Search for the cell housing the specified text and yield its [X, Y] center coordinate. 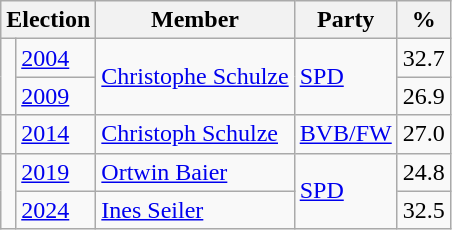
2004 [56, 58]
Member [195, 20]
Election [48, 20]
BVB/FW [346, 134]
27.0 [424, 134]
% [424, 20]
Ortwin Baier [195, 172]
2009 [56, 96]
2024 [56, 210]
Ines Seiler [195, 210]
2014 [56, 134]
2019 [56, 172]
32.5 [424, 210]
32.7 [424, 58]
Party [346, 20]
Christoph Schulze [195, 134]
24.8 [424, 172]
26.9 [424, 96]
Christophe Schulze [195, 77]
